For the text-containing cell, return its midpoint in (x, y) coordinate format. 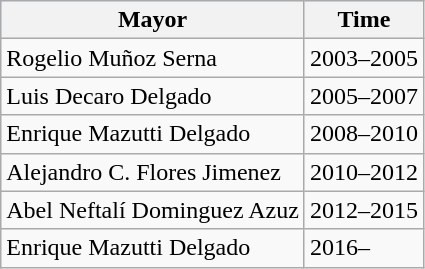
Alejandro C. Flores Jimenez (153, 172)
2005–2007 (364, 96)
Rogelio Muñoz Serna (153, 58)
Luis Decaro Delgado (153, 96)
Mayor (153, 20)
2010–2012 (364, 172)
2016– (364, 248)
2012–2015 (364, 210)
Abel Neftalí Dominguez Azuz (153, 210)
2008–2010 (364, 134)
2003–2005 (364, 58)
Time (364, 20)
